For the text-containing cell, return its midpoint in [X, Y] coordinate format. 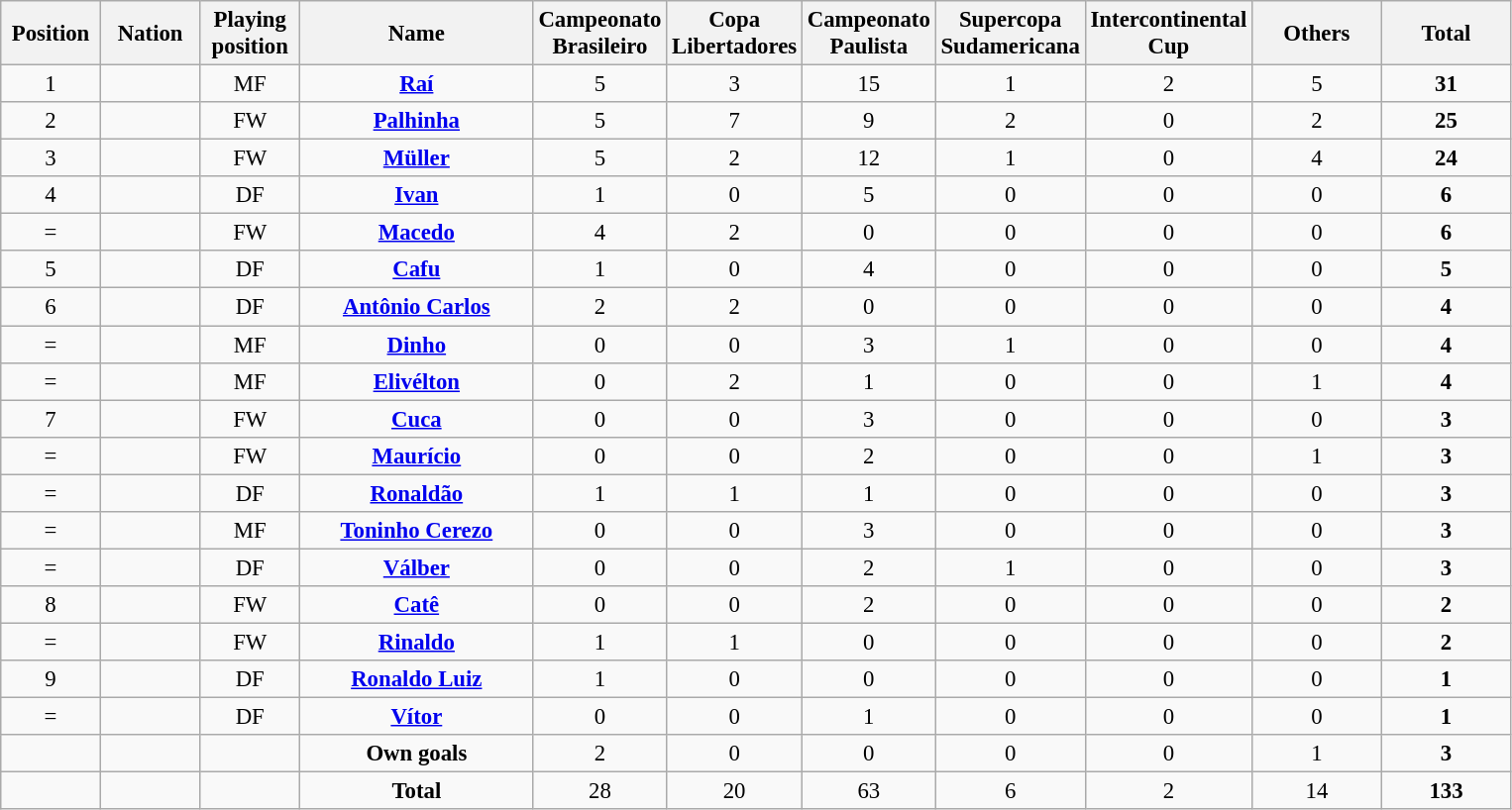
25 [1447, 121]
Müller [417, 158]
8 [52, 605]
Maurício [417, 456]
Dinho [417, 345]
Ronaldão [417, 493]
Ivan [417, 195]
Raí [417, 84]
Supercopa Sudamericana [1011, 34]
Palhinha [417, 121]
Own goals [417, 754]
Elivélton [417, 381]
133 [1447, 791]
Toninho Cerezo [417, 531]
Campeonato Paulista [868, 34]
Catê [417, 605]
Macedo [417, 233]
Intercontinental Cup [1168, 34]
Válber [417, 567]
Campeonato Brasileiro [600, 34]
Antônio Carlos [417, 307]
28 [600, 791]
20 [735, 791]
31 [1447, 84]
Name [417, 34]
Ronaldo Luiz [417, 679]
15 [868, 84]
Cuca [417, 419]
63 [868, 791]
Position [52, 34]
14 [1318, 791]
Vítor [417, 717]
Rinaldo [417, 642]
Playing position [250, 34]
Cafu [417, 270]
Copa Libertadores [735, 34]
24 [1447, 158]
12 [868, 158]
Nation [151, 34]
Others [1318, 34]
